Search for the cell housing the specified text and yield its (X, Y) center coordinate. 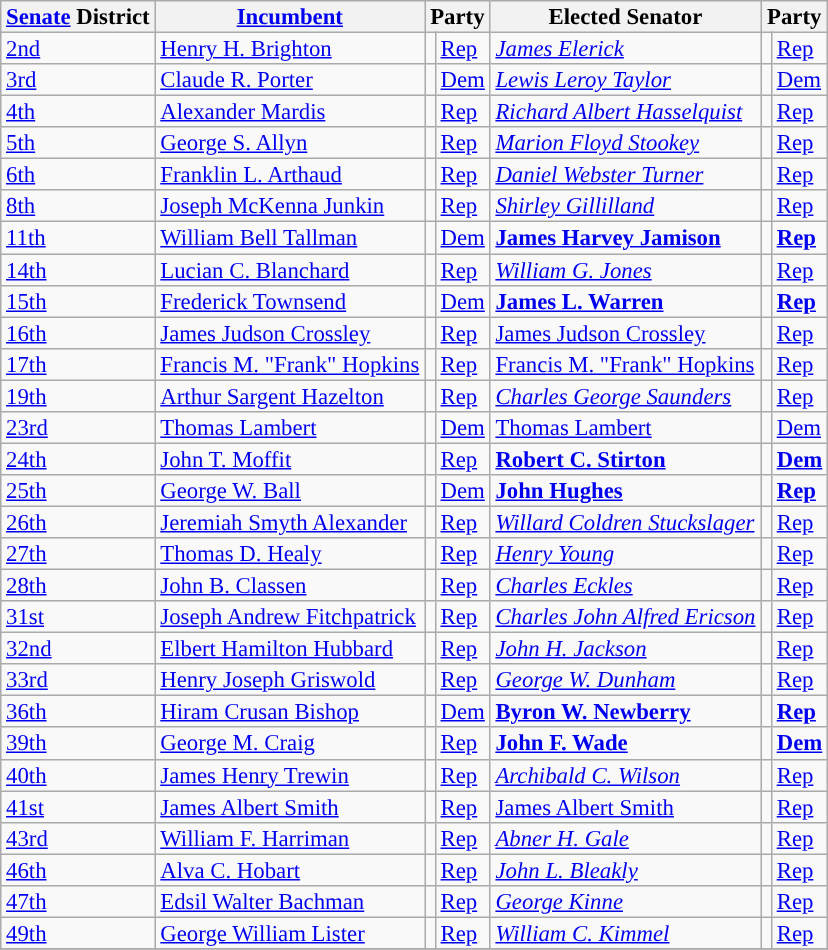
Charles John Alfred Ericson (626, 617)
47th (78, 902)
Henry Joseph Griswold (290, 680)
William G. Jones (626, 270)
Joseph McKenna Junkin (290, 206)
6th (78, 175)
14th (78, 270)
James L. Warren (626, 301)
Incumbent (290, 17)
William C. Kimmel (626, 933)
27th (78, 554)
Abner H. Gale (626, 838)
Elected Senator (626, 17)
17th (78, 364)
James Harvey Jamison (626, 238)
36th (78, 712)
Charles George Saunders (626, 396)
19th (78, 396)
Franklin L. Arthaud (290, 175)
George Kinne (626, 902)
25th (78, 491)
Charles Eckles (626, 586)
49th (78, 933)
John Hughes (626, 491)
Jeremiah Smyth Alexander (290, 522)
Senate District (78, 17)
43rd (78, 838)
Arthur Sargent Hazelton (290, 396)
Alva C. Hobart (290, 870)
39th (78, 744)
William Bell Tallman (290, 238)
George William Lister (290, 933)
John F. Wade (626, 744)
John L. Bleakly (626, 870)
Henry Young (626, 554)
Henry H. Brighton (290, 49)
Hiram Crusan Bishop (290, 712)
Marion Floyd Stookey (626, 143)
Shirley Gillilland (626, 206)
Alexander Mardis (290, 112)
Joseph Andrew Fitchpatrick (290, 617)
26th (78, 522)
3rd (78, 80)
George W. Ball (290, 491)
John B. Classen (290, 586)
James Elerick (626, 49)
46th (78, 870)
Lewis Leroy Taylor (626, 80)
15th (78, 301)
Thomas D. Healy (290, 554)
8th (78, 206)
Elbert Hamilton Hubbard (290, 649)
William F. Harriman (290, 838)
5th (78, 143)
Byron W. Newberry (626, 712)
41st (78, 807)
George S. Allyn (290, 143)
28th (78, 586)
Richard Albert Hasselquist (626, 112)
Edsil Walter Bachman (290, 902)
Daniel Webster Turner (626, 175)
24th (78, 459)
31st (78, 617)
John T. Moffit (290, 459)
Frederick Townsend (290, 301)
16th (78, 333)
4th (78, 112)
Robert C. Stirton (626, 459)
Archibald C. Wilson (626, 775)
George W. Dunham (626, 680)
40th (78, 775)
2nd (78, 49)
33rd (78, 680)
Lucian C. Blanchard (290, 270)
Willard Coldren Stuckslager (626, 522)
32nd (78, 649)
23rd (78, 428)
Claude R. Porter (290, 80)
John H. Jackson (626, 649)
George M. Craig (290, 744)
James Henry Trewin (290, 775)
11th (78, 238)
